Return the (X, Y) coordinate for the center point of the cell that contains the specified text.  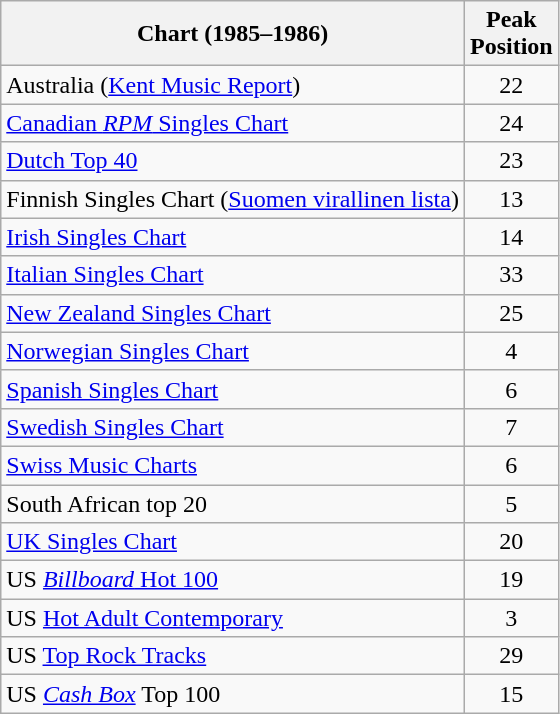
13 (511, 199)
22 (511, 85)
South African top 20 (233, 503)
Swiss Music Charts (233, 465)
New Zealand Singles Chart (233, 313)
29 (511, 656)
Irish Singles Chart (233, 237)
Chart (1985–1986) (233, 34)
20 (511, 542)
33 (511, 275)
3 (511, 618)
US Billboard Hot 100 (233, 580)
Swedish Singles Chart (233, 427)
PeakPosition (511, 34)
4 (511, 351)
Italian Singles Chart (233, 275)
19 (511, 580)
Finnish Singles Chart (Suomen virallinen lista) (233, 199)
Australia (Kent Music Report) (233, 85)
24 (511, 123)
15 (511, 694)
7 (511, 427)
US Top Rock Tracks (233, 656)
Canadian RPM Singles Chart (233, 123)
Spanish Singles Chart (233, 389)
5 (511, 503)
23 (511, 161)
25 (511, 313)
UK Singles Chart (233, 542)
Dutch Top 40 (233, 161)
US Cash Box Top 100 (233, 694)
Norwegian Singles Chart (233, 351)
US Hot Adult Contemporary (233, 618)
14 (511, 237)
